Detect which cell encompasses the target text, then output its [X, Y] center coordinate. 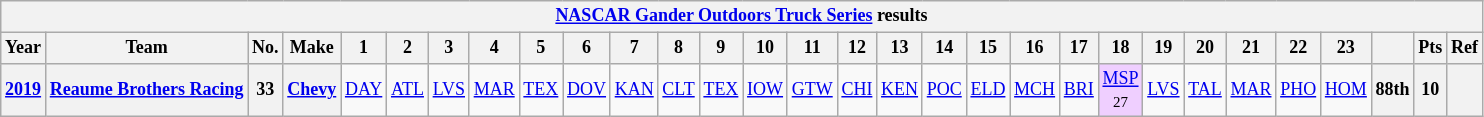
CLT [678, 90]
HOM [1346, 90]
5 [541, 48]
IOW [766, 90]
POC [944, 90]
TAL [1205, 90]
MCH [1035, 90]
Team [146, 48]
Reaume Brothers Racing [146, 90]
Make [312, 48]
18 [1120, 48]
4 [494, 48]
Chevy [312, 90]
88th [1392, 90]
2019 [24, 90]
ATL [408, 90]
Year [24, 48]
11 [812, 48]
17 [1078, 48]
DAY [364, 90]
15 [988, 48]
BRI [1078, 90]
Ref [1465, 48]
CHI [857, 90]
3 [448, 48]
22 [1298, 48]
Pts [1430, 48]
7 [634, 48]
KAN [634, 90]
9 [721, 48]
14 [944, 48]
16 [1035, 48]
6 [587, 48]
NASCAR Gander Outdoors Truck Series results [742, 16]
33 [266, 90]
ELD [988, 90]
20 [1205, 48]
GTW [812, 90]
1 [364, 48]
KEN [900, 90]
No. [266, 48]
23 [1346, 48]
13 [900, 48]
DOV [587, 90]
2 [408, 48]
19 [1164, 48]
8 [678, 48]
PHO [1298, 90]
12 [857, 48]
MSP27 [1120, 90]
21 [1251, 48]
